Detect which cell encompasses the target text, then output its [X, Y] center coordinate. 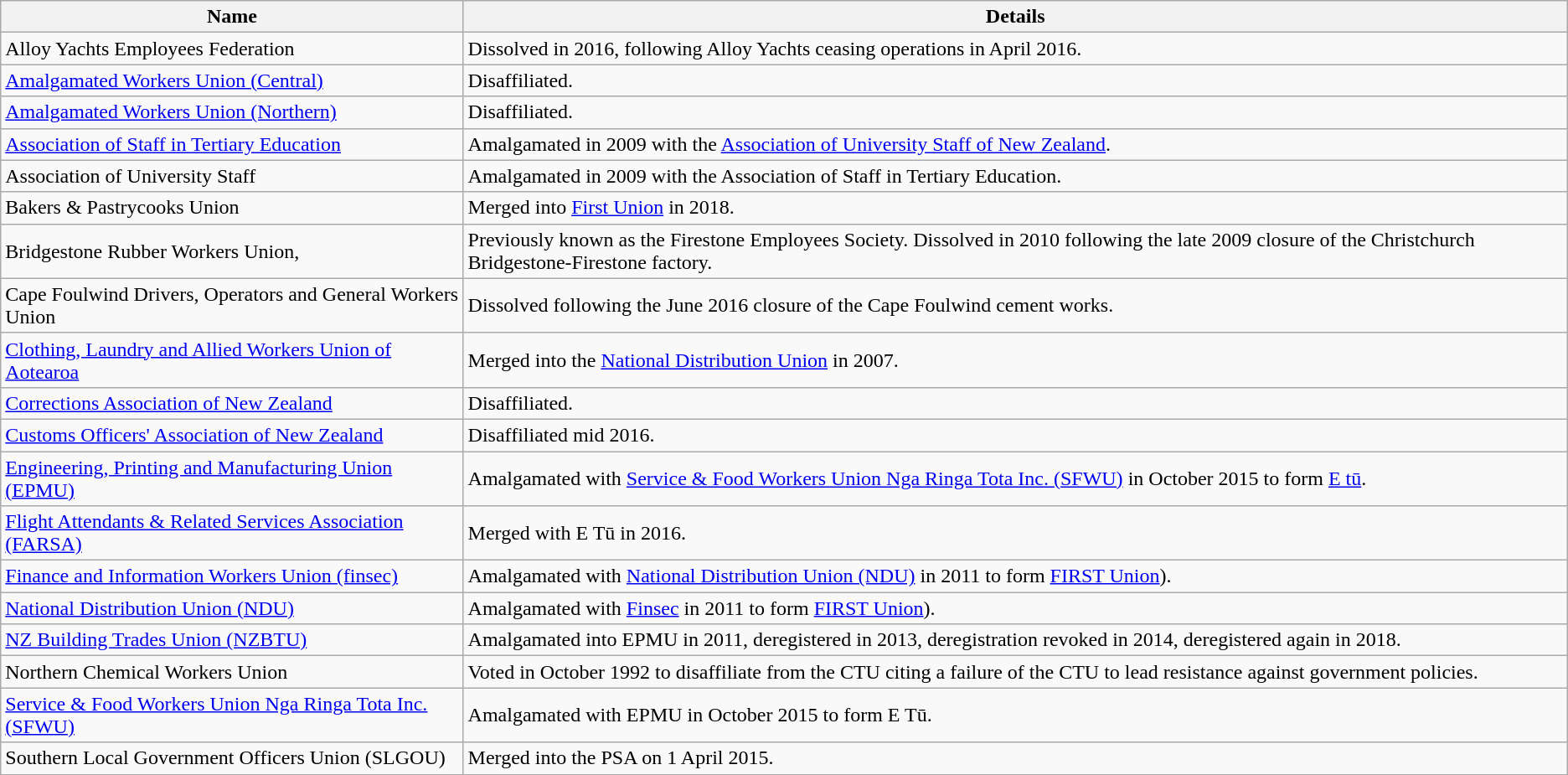
Dissolved following the June 2016 closure of the Cape Foulwind cement works. [1015, 305]
Merged into the PSA on 1 April 2015. [1015, 758]
Amalgamated with Finsec in 2011 to form FIRST Union). [1015, 608]
Customs Officers' Association of New Zealand [232, 435]
Name [232, 17]
Disaffiliated mid 2016. [1015, 435]
Amalgamated in 2009 with the Association of University Staff of New Zealand. [1015, 144]
Northern Chemical Workers Union [232, 672]
Service & Food Workers Union Nga Ringa Tota Inc. (SFWU) [232, 716]
Merged into the National Distribution Union in 2007. [1015, 360]
Association of Staff in Tertiary Education [232, 144]
Amalgamated with National Distribution Union (NDU) in 2011 to form FIRST Union). [1015, 576]
Bakers & Pastrycooks Union [232, 208]
Bridgestone Rubber Workers Union, [232, 251]
Voted in October 1992 to disaffiliate from the CTU citing a failure of the CTU to lead resistance against government policies. [1015, 672]
Engineering, Printing and Manufacturing Union (EPMU) [232, 478]
Amalgamated with Service & Food Workers Union Nga Ringa Tota Inc. (SFWU) in October 2015 to form E tū. [1015, 478]
Alloy Yachts Employees Federation [232, 49]
Dissolved in 2016, following Alloy Yachts ceasing operations in April 2016. [1015, 49]
Finance and Information Workers Union (finsec) [232, 576]
Amalgamated Workers Union (Central) [232, 80]
Clothing, Laundry and Allied Workers Union of Aotearoa [232, 360]
Amalgamated Workers Union (Northern) [232, 112]
Merged into First Union in 2018. [1015, 208]
NZ Building Trades Union (NZBTU) [232, 640]
Amalgamated with EPMU in October 2015 to form E Tū. [1015, 716]
Association of University Staff [232, 176]
Merged with E Tū in 2016. [1015, 533]
National Distribution Union (NDU) [232, 608]
Southern Local Government Officers Union (SLGOU) [232, 758]
Cape Foulwind Drivers, Operators and General Workers Union [232, 305]
Flight Attendants & Related Services Association (FARSA) [232, 533]
Corrections Association of New Zealand [232, 403]
Details [1015, 17]
Amalgamated into EPMU in 2011, deregistered in 2013, deregistration revoked in 2014, deregistered again in 2018. [1015, 640]
Amalgamated in 2009 with the Association of Staff in Tertiary Education. [1015, 176]
